From the cell containing the given text, extract its center point as (X, Y) coordinate. 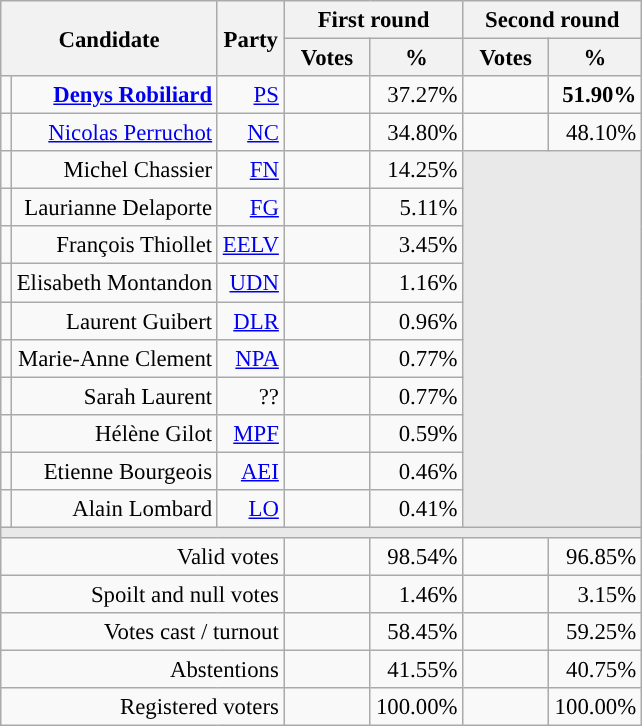
LO (250, 509)
34.80% (416, 133)
Etienne Bourgeois (114, 471)
MPF (250, 433)
Spoilt and null votes (142, 594)
58.45% (416, 632)
Candidate (110, 38)
1.16% (416, 283)
FN (250, 170)
NPA (250, 358)
96.85% (594, 557)
5.11% (416, 208)
59.25% (594, 632)
Laurent Guibert (114, 321)
51.90% (594, 95)
Laurianne Delaporte (114, 208)
41.55% (416, 670)
98.54% (416, 557)
Nicolas Perruchot (114, 133)
1.46% (416, 594)
14.25% (416, 170)
FG (250, 208)
Michel Chassier (114, 170)
3.15% (594, 594)
3.45% (416, 245)
Denys Robiliard (114, 95)
Votes cast / turnout (142, 632)
0.41% (416, 509)
0.96% (416, 321)
AEI (250, 471)
Valid votes (142, 557)
François Thiollet (114, 245)
Abstentions (142, 670)
NC (250, 133)
UDN (250, 283)
0.59% (416, 433)
Alain Lombard (114, 509)
Second round (552, 20)
First round (374, 20)
Hélène Gilot (114, 433)
Party (250, 38)
48.10% (594, 133)
EELV (250, 245)
Marie-Anne Clement (114, 358)
Registered voters (142, 707)
Sarah Laurent (114, 396)
Elisabeth Montandon (114, 283)
PS (250, 95)
?? (250, 396)
DLR (250, 321)
40.75% (594, 670)
0.46% (416, 471)
37.27% (416, 95)
